Return (X, Y) of the center of cell containing provided text 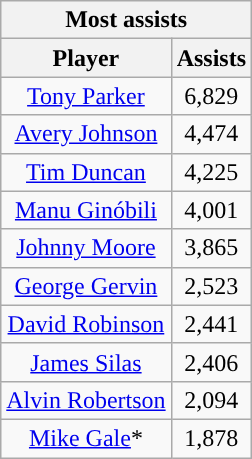
2,406 (211, 362)
4,474 (211, 134)
4,001 (211, 210)
4,225 (211, 172)
Player (86, 58)
Alvin Robertson (86, 400)
Manu Ginóbili (86, 210)
6,829 (211, 96)
1,878 (211, 438)
George Gervin (86, 286)
2,094 (211, 400)
Assists (211, 58)
David Robinson (86, 324)
Tony Parker (86, 96)
2,441 (211, 324)
Avery Johnson (86, 134)
Most assists (126, 20)
Tim Duncan (86, 172)
3,865 (211, 248)
Mike Gale* (86, 438)
2,523 (211, 286)
James Silas (86, 362)
Johnny Moore (86, 248)
